Output the [X, Y] coordinate of the center of the cell containing the given text.  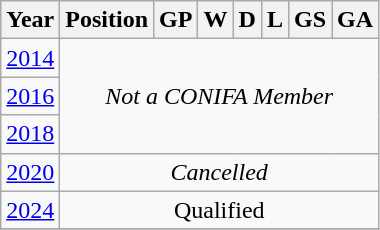
GS [310, 20]
Year [30, 20]
W [216, 20]
2020 [30, 172]
Qualified [220, 210]
Cancelled [220, 172]
GA [356, 20]
Position [107, 20]
2016 [30, 96]
GP [176, 20]
Not a CONIFA Member [220, 96]
2018 [30, 134]
L [274, 20]
D [247, 20]
2014 [30, 58]
2024 [30, 210]
